Scan for the cell matching the given text and deliver its [X, Y] coordinate at center. 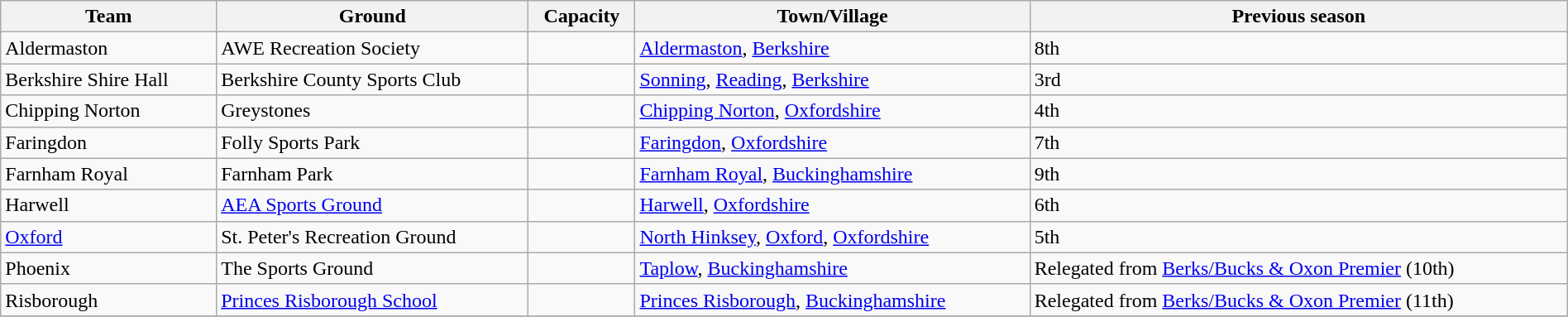
Harwell [109, 205]
Relegated from Berks/Bucks & Oxon Premier (10th) [1298, 268]
North Hinksey, Oxford, Oxfordshire [832, 237]
9th [1298, 174]
AWE Recreation Society [372, 48]
4th [1298, 111]
6th [1298, 205]
Aldermaston [109, 48]
7th [1298, 142]
Chipping Norton, Oxfordshire [832, 111]
Capacity [582, 17]
Berkshire Shire Hall [109, 79]
Risborough [109, 300]
Ground [372, 17]
Berkshire County Sports Club [372, 79]
Farnham Royal [109, 174]
Farnham Royal, Buckinghamshire [832, 174]
5th [1298, 237]
Previous season [1298, 17]
Town/Village [832, 17]
Harwell, Oxfordshire [832, 205]
Sonning, Reading, Berkshire [832, 79]
Phoenix [109, 268]
Oxford [109, 237]
Folly Sports Park [372, 142]
Faringdon, Oxfordshire [832, 142]
Aldermaston, Berkshire [832, 48]
St. Peter's Recreation Ground [372, 237]
The Sports Ground [372, 268]
AEA Sports Ground [372, 205]
Relegated from Berks/Bucks & Oxon Premier (11th) [1298, 300]
3rd [1298, 79]
Faringdon [109, 142]
8th [1298, 48]
Taplow, Buckinghamshire [832, 268]
Team [109, 17]
Princes Risborough School [372, 300]
Chipping Norton [109, 111]
Greystones [372, 111]
Princes Risborough, Buckinghamshire [832, 300]
Farnham Park [372, 174]
